Search for the cell housing the specified text and yield its [x, y] center coordinate. 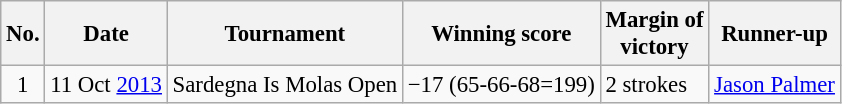
1 [23, 85]
Winning score [501, 34]
Jason Palmer [774, 85]
Sardegna Is Molas Open [284, 85]
Margin ofvictory [654, 34]
Date [106, 34]
2 strokes [654, 85]
No. [23, 34]
−17 (65-66-68=199) [501, 85]
Tournament [284, 34]
Runner-up [774, 34]
11 Oct 2013 [106, 85]
